Identify which cell holds the provided text, then report its (X, Y) central coordinate. 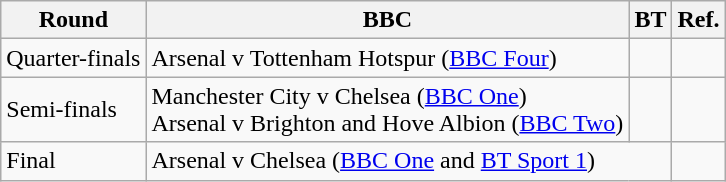
Arsenal v Tottenham Hotspur (BBC Four) (388, 58)
Ref. (698, 20)
Quarter-finals (74, 58)
BT (650, 20)
Arsenal v Chelsea (BBC One and BT Sport 1) (409, 161)
Manchester City v Chelsea (BBC One)Arsenal v Brighton and Hove Albion (BBC Two) (388, 110)
Final (74, 161)
Round (74, 20)
BBC (388, 20)
Semi-finals (74, 110)
